From the cell containing the given text, extract its center point as (X, Y) coordinate. 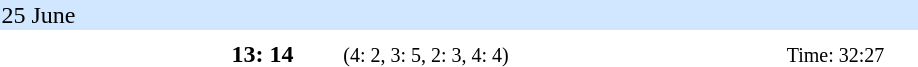
25 June (459, 15)
